Identify which cell holds the provided text, then report its [X, Y] central coordinate. 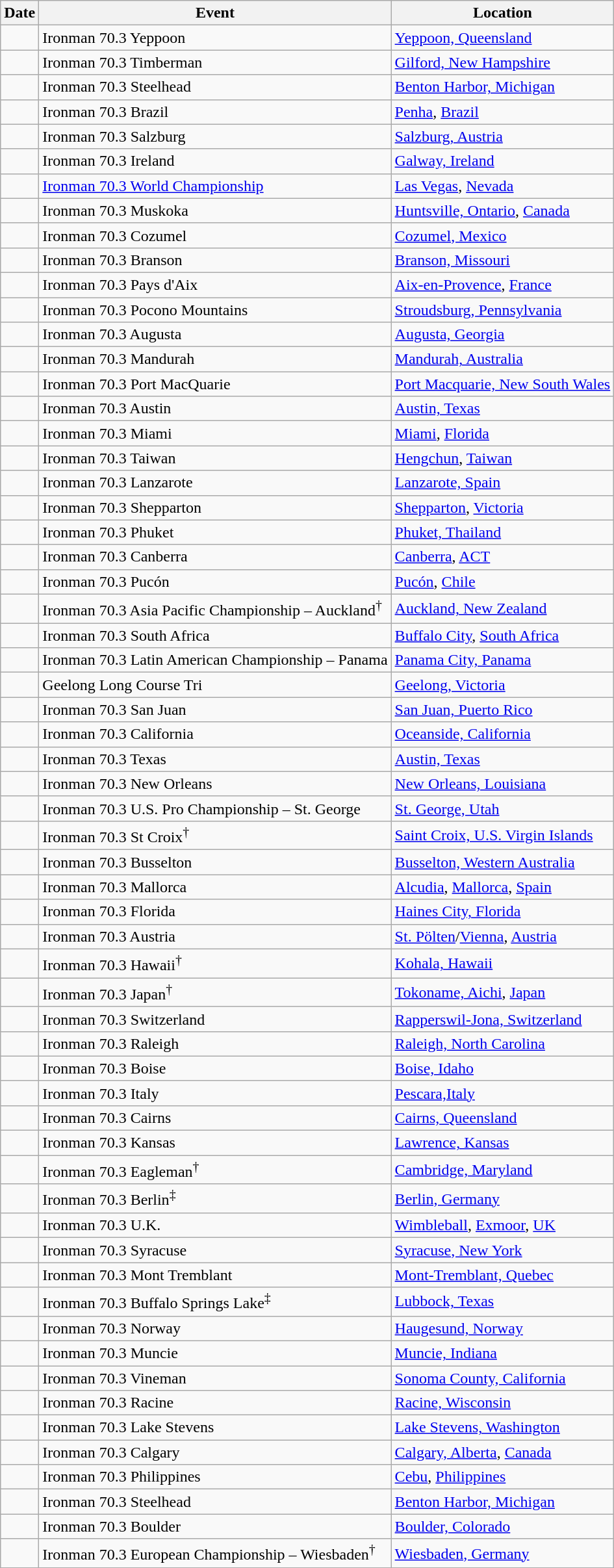
Cebu, Philippines [503, 1477]
Aix-en-Provence, France [503, 285]
Ironman 70.3 Calgary [215, 1452]
Pucón, Chile [503, 582]
Ironman 70.3 Buffalo Springs Lake‡ [215, 1302]
Ironman 70.3 Ireland [215, 161]
Ironman 70.3 Lanzarote [215, 483]
Ironman 70.3 Canberra [215, 557]
Ironman 70.3 Taiwan [215, 458]
Ironman 70.3 Eagleman† [215, 1170]
Panama City, Panama [503, 660]
Raleigh, North Carolina [503, 1044]
Ironman 70.3 Muskoka [215, 211]
St. Pölten/Vienna, Austria [503, 936]
Penha, Brazil [503, 112]
Ironman 70.3 Kansas [215, 1143]
Ironman 70.3 Austin [215, 409]
Busselton, Western Australia [503, 862]
Boise, Idaho [503, 1068]
Date [19, 13]
Lanzarote, Spain [503, 483]
Cambridge, Maryland [503, 1170]
Gilford, New Hampshire [503, 62]
Pescara,Italy [503, 1093]
Ironman 70.3 Port MacQuarie [215, 384]
Las Vegas, Nevada [503, 186]
Wimbleball, Exmoor, UK [503, 1226]
Wiesbaden, Germany [503, 1553]
Mandurah, Australia [503, 359]
Ironman 70.3 South Africa [215, 636]
Ironman 70.3 Syracuse [215, 1250]
Racine, Wisconsin [503, 1403]
Ironman 70.3 San Juan [215, 710]
Yeppoon, Queensland [503, 38]
Miami, Florida [503, 433]
Ironman 70.3 Yeppoon [215, 38]
Phuket, Thailand [503, 532]
Huntsville, Ontario, Canada [503, 211]
Galway, Ireland [503, 161]
Lake Stevens, Washington [503, 1428]
Ironman 70.3 Texas [215, 759]
Ironman 70.3 Lake Stevens [215, 1428]
Ironman 70.3 Italy [215, 1093]
Ironman 70.3 Miami [215, 433]
Branson, Missouri [503, 260]
Ironman 70.3 Muncie [215, 1354]
San Juan, Puerto Rico [503, 710]
Lubbock, Texas [503, 1302]
Canberra, ACT [503, 557]
Ironman 70.3 Hawaii† [215, 963]
Ironman 70.3 European Championship – Wiesbaden† [215, 1553]
Boulder, Colorado [503, 1526]
Ironman 70.3 Busselton [215, 862]
Alcudia, Mallorca, Spain [503, 887]
Ironman 70.3 Pucón [215, 582]
Haines City, Florida [503, 912]
Ironman 70.3 Switzerland [215, 1019]
Ironman 70.3 Phuket [215, 532]
St. George, Utah [503, 808]
Ironman 70.3 Cozumel [215, 235]
Ironman 70.3 Pays d'Aix [215, 285]
Shepparton, Victoria [503, 508]
Ironman 70.3 Vineman [215, 1378]
Rapperswil-Jona, Switzerland [503, 1019]
Augusta, Georgia [503, 335]
Ironman 70.3 Norway [215, 1328]
New Orleans, Louisiana [503, 784]
Muncie, Indiana [503, 1354]
Sonoma County, California [503, 1378]
Ironman 70.3 Japan† [215, 993]
Haugesund, Norway [503, 1328]
Syracuse, New York [503, 1250]
Ironman 70.3 Branson [215, 260]
Ironman 70.3 Austria [215, 936]
Ironman 70.3 Mallorca [215, 887]
Oceanside, California [503, 734]
Ironman 70.3 Racine [215, 1403]
Ironman 70.3 Florida [215, 912]
Cairns, Queensland [503, 1118]
Buffalo City, South Africa [503, 636]
Location [503, 13]
Ironman 70.3 Shepparton [215, 508]
Ironman 70.3 California [215, 734]
Ironman 70.3 Salzburg [215, 136]
Ironman 70.3 U.K. [215, 1226]
Stroudsburg, Pennsylvania [503, 310]
Event [215, 13]
Ironman 70.3 St Croix† [215, 836]
Ironman 70.3 Mandurah [215, 359]
Ironman 70.3 Brazil [215, 112]
Mont-Tremblant, Quebec [503, 1275]
Berlin, Germany [503, 1198]
Ironman 70.3 Augusta [215, 335]
Calgary, Alberta, Canada [503, 1452]
Ironman 70.3 World Championship [215, 186]
Ironman 70.3 Latin American Championship – Panama [215, 660]
Ironman 70.3 Mont Tremblant [215, 1275]
Ironman 70.3 Boise [215, 1068]
Cozumel, Mexico [503, 235]
Lawrence, Kansas [503, 1143]
Tokoname, Aichi, Japan [503, 993]
Hengchun, Taiwan [503, 458]
Kohala, Hawaii [503, 963]
Ironman 70.3 Raleigh [215, 1044]
Auckland, New Zealand [503, 608]
Port Macquarie, New South Wales [503, 384]
Salzburg, Austria [503, 136]
Geelong, Victoria [503, 685]
Ironman 70.3 Pocono Mountains [215, 310]
Ironman 70.3 Cairns [215, 1118]
Ironman 70.3 Philippines [215, 1477]
Ironman 70.3 Berlin‡ [215, 1198]
Ironman 70.3 U.S. Pro Championship – St. George [215, 808]
Ironman 70.3 Timberman [215, 62]
Saint Croix, U.S. Virgin Islands [503, 836]
Ironman 70.3 Asia Pacific Championship – Auckland† [215, 608]
Ironman 70.3 Boulder [215, 1526]
Geelong Long Course Tri [215, 685]
Ironman 70.3 New Orleans [215, 784]
